Determine the (X, Y) coordinate at the center of the cell enclosing the given text.  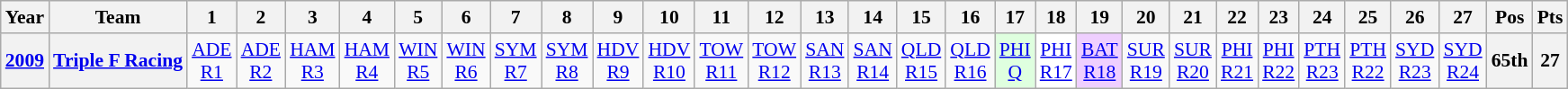
SAN R13 (824, 61)
23 (1278, 17)
HAM R3 (313, 61)
9 (619, 17)
19 (1099, 17)
SYD R24 (1463, 61)
PTH R23 (1322, 61)
5 (417, 17)
21 (1193, 17)
TOW R12 (774, 61)
13 (824, 17)
PHI R22 (1278, 61)
22 (1237, 17)
20 (1146, 17)
25 (1367, 17)
PHI Q (1015, 61)
Pts (1551, 17)
26 (1414, 17)
4 (367, 17)
PTH R22 (1367, 61)
18 (1056, 17)
Team (118, 17)
11 (721, 17)
Pos (1510, 17)
Year (25, 17)
12 (774, 17)
SUR R20 (1193, 61)
HAM R4 (367, 61)
WIN R5 (417, 61)
SYM R8 (567, 61)
16 (970, 17)
TOW R11 (721, 61)
3 (313, 17)
ADE R2 (261, 61)
2009 (25, 61)
PHI R17 (1056, 61)
ADE R1 (211, 61)
SUR R19 (1146, 61)
14 (873, 17)
HDV R10 (669, 61)
1 (211, 17)
QLD R15 (921, 61)
10 (669, 17)
8 (567, 17)
BAT R18 (1099, 61)
24 (1322, 17)
SYD R23 (1414, 61)
SYM R7 (516, 61)
PHI R21 (1237, 61)
6 (466, 17)
15 (921, 17)
HDV R9 (619, 61)
WIN R6 (466, 61)
2 (261, 17)
65th (1510, 61)
7 (516, 17)
Triple F Racing (118, 61)
SAN R14 (873, 61)
QLD R16 (970, 61)
17 (1015, 17)
